Determine the [x, y] coordinate at the center of the cell enclosing the given text.  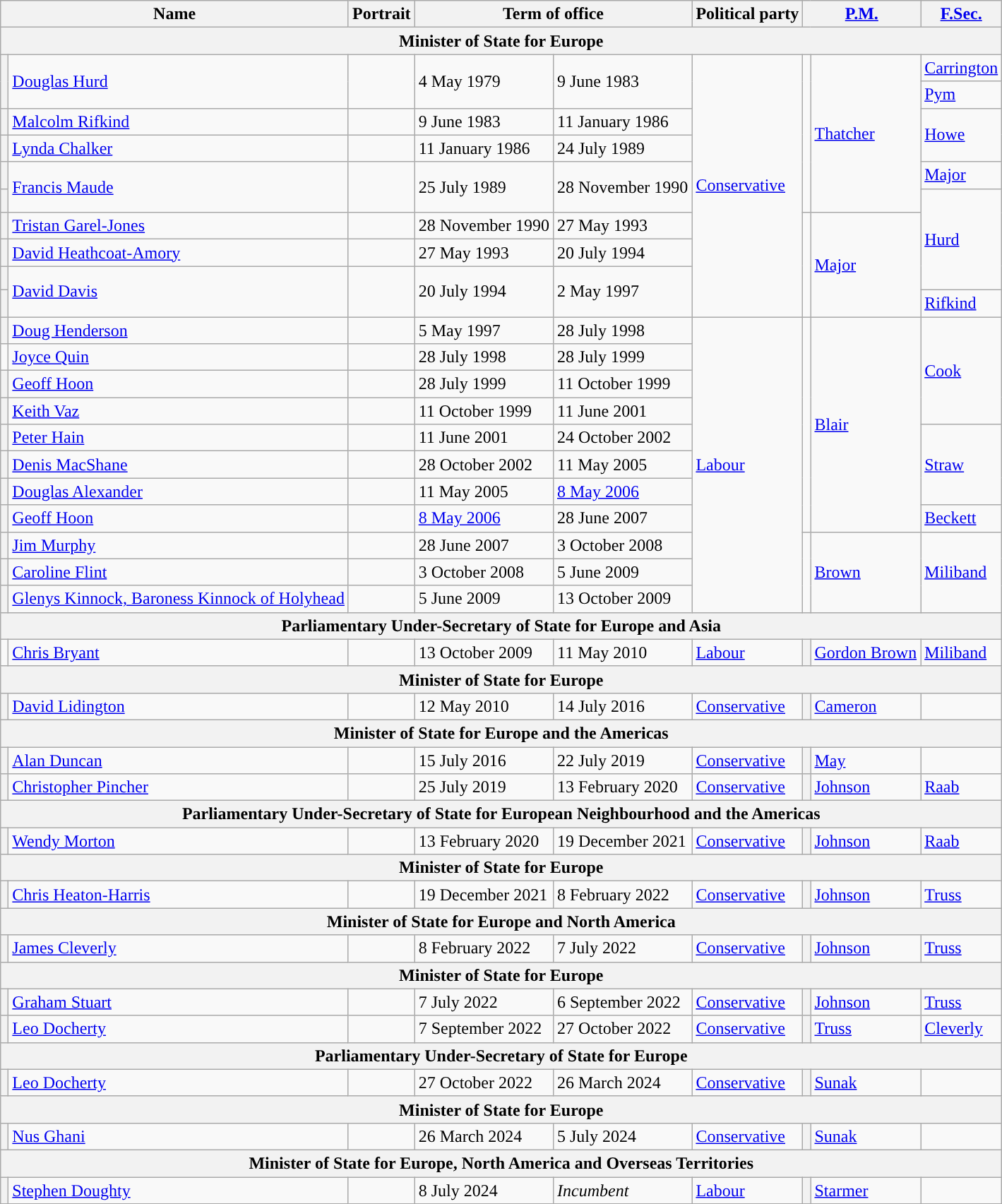
Nus Ghani [179, 1136]
Cleverly [962, 1029]
Graham Stuart [179, 1002]
7 September 2022 [484, 1029]
8 July 2024 [484, 1190]
Jim Murphy [179, 545]
David Lidington [179, 706]
Caroline Flint [179, 572]
Doug Henderson [179, 330]
F.Sec. [962, 14]
Wendy Morton [179, 841]
22 July 2019 [622, 761]
Name [175, 14]
Denis MacShane [179, 465]
Carrington [962, 68]
Glenys Kinnock, Baroness Kinnock of Holyhead [179, 599]
Incumbent [622, 1190]
Chris Heaton-Harris [179, 895]
Portrait [381, 14]
Blair [866, 424]
Lynda Chalker [179, 148]
Political party [747, 14]
Starmer [866, 1190]
Brown [866, 572]
Francis Maude [179, 187]
Stephen Doughty [179, 1190]
Minister of State for Europe, North America and Overseas Territories [501, 1163]
Term of office [554, 14]
Tristan Garel-Jones [179, 226]
Cameron [866, 706]
Minister of State for Europe and North America [501, 922]
Parliamentary Under-Secretary of State for Europe [501, 1056]
Minister of State for Europe and the Americas [501, 733]
May [866, 761]
2 May 1997 [622, 292]
Malcolm Rifkind [179, 121]
28 October 2002 [484, 465]
David Heathcoat-Amory [179, 253]
Alan Duncan [179, 761]
25 July 2019 [484, 787]
Gordon Brown [866, 652]
Douglas Hurd [179, 81]
Thatcher [866, 133]
Parliamentary Under-Secretary of State for Europe and Asia [501, 626]
Hurd [962, 239]
David Davis [179, 292]
Beckett [962, 518]
6 September 2022 [622, 1002]
Pym [962, 95]
James Cleverly [179, 948]
Straw [962, 465]
24 July 1989 [622, 148]
14 July 2016 [622, 706]
Parliamentary Under-Secretary of State for European Neighbourhood and the Americas [501, 814]
15 July 2016 [484, 761]
P.M. [861, 14]
25 July 1989 [484, 187]
Chris Bryant [179, 652]
Douglas Alexander [179, 491]
Peter Hain [179, 438]
24 October 2002 [622, 438]
Rifkind [962, 303]
5 July 2024 [622, 1136]
Howe [962, 135]
5 May 1997 [484, 330]
4 May 1979 [484, 81]
Joyce Quin [179, 357]
11 May 2010 [622, 652]
Cook [962, 370]
12 May 2010 [484, 706]
Keith Vaz [179, 411]
Christopher Pincher [179, 787]
